Scan for the cell matching the given text and deliver its [x, y] coordinate at center. 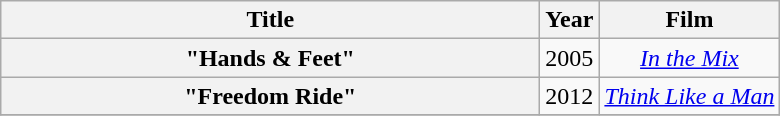
In the Mix [690, 58]
Film [690, 20]
Title [270, 20]
2005 [570, 58]
Think Like a Man [690, 96]
2012 [570, 96]
Year [570, 20]
"Hands & Feet" [270, 58]
"Freedom Ride" [270, 96]
